Find where the given text appears and provide that cell's center as [x, y] coordinate. 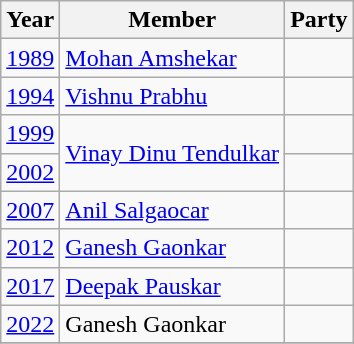
1994 [30, 96]
Vishnu Prabhu [172, 96]
2002 [30, 172]
Mohan Amshekar [172, 58]
Party [319, 20]
2012 [30, 248]
Member [172, 20]
Anil Salgaocar [172, 210]
2017 [30, 286]
2022 [30, 324]
Deepak Pauskar [172, 286]
1999 [30, 134]
Year [30, 20]
2007 [30, 210]
1989 [30, 58]
Vinay Dinu Tendulkar [172, 153]
